Find where the given text appears and provide that cell's center as [X, Y] coordinate. 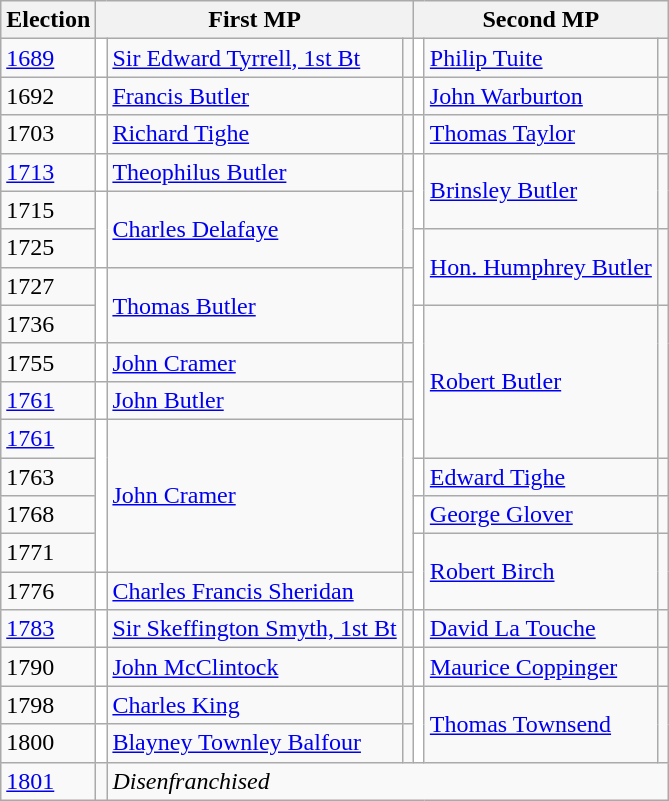
1689 [48, 58]
Thomas Townsend [540, 724]
1800 [48, 743]
1736 [48, 324]
Election [48, 20]
Charles King [254, 705]
George Glover [540, 515]
1692 [48, 96]
Thomas Taylor [540, 134]
John Butler [254, 400]
Blayney Townley Balfour [254, 743]
1725 [48, 248]
Maurice Coppinger [540, 667]
Thomas Butler [254, 305]
Edward Tighe [540, 477]
Charles Francis Sheridan [254, 591]
1790 [48, 667]
1776 [48, 591]
1801 [48, 781]
Second MP [540, 20]
Hon. Humphrey Butler [540, 267]
1763 [48, 477]
1727 [48, 286]
1771 [48, 553]
First MP [254, 20]
1783 [48, 629]
1755 [48, 362]
Sir Skeffington Smyth, 1st Bt [254, 629]
Brinsley Butler [540, 191]
1798 [48, 705]
1768 [48, 515]
Theophilus Butler [254, 172]
1703 [48, 134]
Sir Edward Tyrrell, 1st Bt [254, 58]
Francis Butler [254, 96]
Charles Delafaye [254, 229]
1713 [48, 172]
David La Touche [540, 629]
Richard Tighe [254, 134]
John McClintock [254, 667]
Disenfranchised [388, 781]
1715 [48, 210]
Robert Birch [540, 572]
Philip Tuite [540, 58]
John Warburton [540, 96]
Robert Butler [540, 381]
